Output the [X, Y] coordinate of the center of the cell containing the given text.  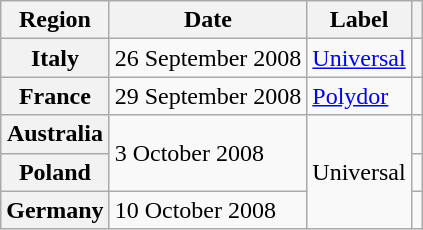
Poland [55, 172]
Italy [55, 58]
10 October 2008 [208, 210]
3 October 2008 [208, 153]
Polydor [359, 96]
26 September 2008 [208, 58]
Germany [55, 210]
Date [208, 20]
France [55, 96]
Region [55, 20]
Australia [55, 134]
29 September 2008 [208, 96]
Label [359, 20]
